Return the (x, y) coordinate for the center point of the cell that contains the specified text.  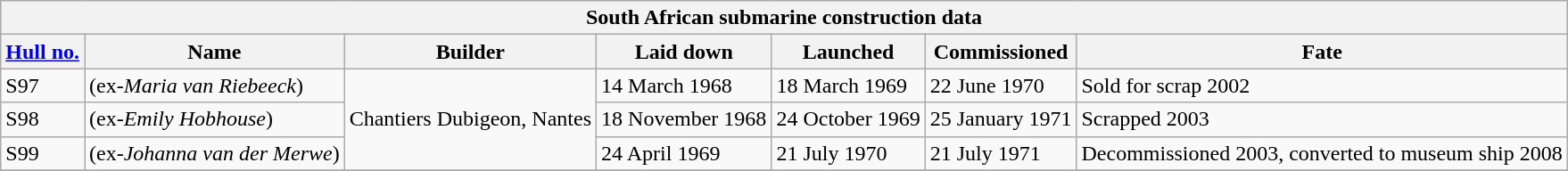
22 June 1970 (1001, 85)
Chantiers Dubigeon, Nantes (470, 119)
21 July 1971 (1001, 153)
Builder (470, 52)
Decommissioned 2003, converted to museum ship 2008 (1322, 153)
14 March 1968 (684, 85)
S98 (43, 119)
24 October 1969 (848, 119)
S99 (43, 153)
S97 (43, 85)
24 April 1969 (684, 153)
(ex-Maria van Riebeeck) (215, 85)
Fate (1322, 52)
Scrapped 2003 (1322, 119)
Sold for scrap 2002 (1322, 85)
South African submarine construction data (785, 18)
Name (215, 52)
(ex-Emily Hobhouse) (215, 119)
Laid down (684, 52)
(ex-Johanna van der Merwe) (215, 153)
Hull no. (43, 52)
25 January 1971 (1001, 119)
18 November 1968 (684, 119)
18 March 1969 (848, 85)
Launched (848, 52)
21 July 1970 (848, 153)
Commissioned (1001, 52)
